Locate the cell with the specified text and output its [x, y] center coordinate. 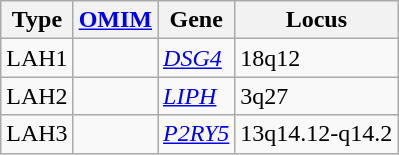
3q27 [316, 96]
LAH3 [37, 134]
18q12 [316, 58]
LAH1 [37, 58]
Gene [196, 20]
13q14.12-q14.2 [316, 134]
LAH2 [37, 96]
Type [37, 20]
DSG4 [196, 58]
Locus [316, 20]
OMIM [115, 20]
LIPH [196, 96]
P2RY5 [196, 134]
